Search for the cell housing the specified text and yield its (x, y) center coordinate. 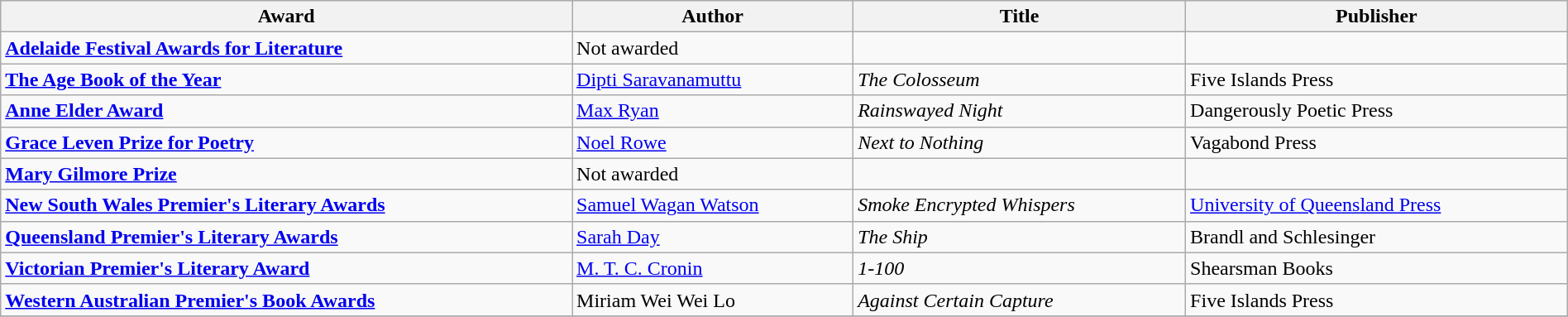
Miriam Wei Wei Lo (713, 300)
1-100 (1020, 268)
Title (1020, 17)
Rainswayed Night (1020, 111)
Award (286, 17)
Adelaide Festival Awards for Literature (286, 48)
Samuel Wagan Watson (713, 205)
Dipti Saravanamuttu (713, 79)
Victorian Premier's Literary Award (286, 268)
Max Ryan (713, 111)
Publisher (1377, 17)
Mary Gilmore Prize (286, 174)
Author (713, 17)
Against Certain Capture (1020, 300)
Smoke Encrypted Whispers (1020, 205)
Sarah Day (713, 237)
Noel Rowe (713, 142)
Grace Leven Prize for Poetry (286, 142)
Western Australian Premier's Book Awards (286, 300)
University of Queensland Press (1377, 205)
Vagabond Press (1377, 142)
Anne Elder Award (286, 111)
Brandl and Schlesinger (1377, 237)
New South Wales Premier's Literary Awards (286, 205)
The Age Book of the Year (286, 79)
Queensland Premier's Literary Awards (286, 237)
Shearsman Books (1377, 268)
Dangerously Poetic Press (1377, 111)
The Colosseum (1020, 79)
M. T. C. Cronin (713, 268)
The Ship (1020, 237)
Next to Nothing (1020, 142)
